Identify which cell holds the provided text, then report its (x, y) central coordinate. 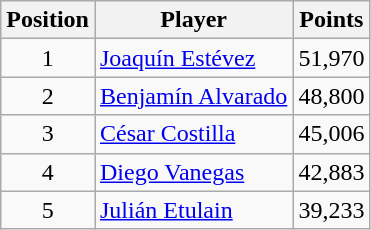
45,006 (332, 134)
4 (48, 172)
2 (48, 96)
Position (48, 20)
51,970 (332, 58)
1 (48, 58)
Benjamín Alvarado (193, 96)
Joaquín Estévez (193, 58)
Points (332, 20)
39,233 (332, 210)
Diego Vanegas (193, 172)
48,800 (332, 96)
3 (48, 134)
Player (193, 20)
5 (48, 210)
César Costilla (193, 134)
42,883 (332, 172)
Julián Etulain (193, 210)
